From the cell containing the given text, extract its center point as (X, Y) coordinate. 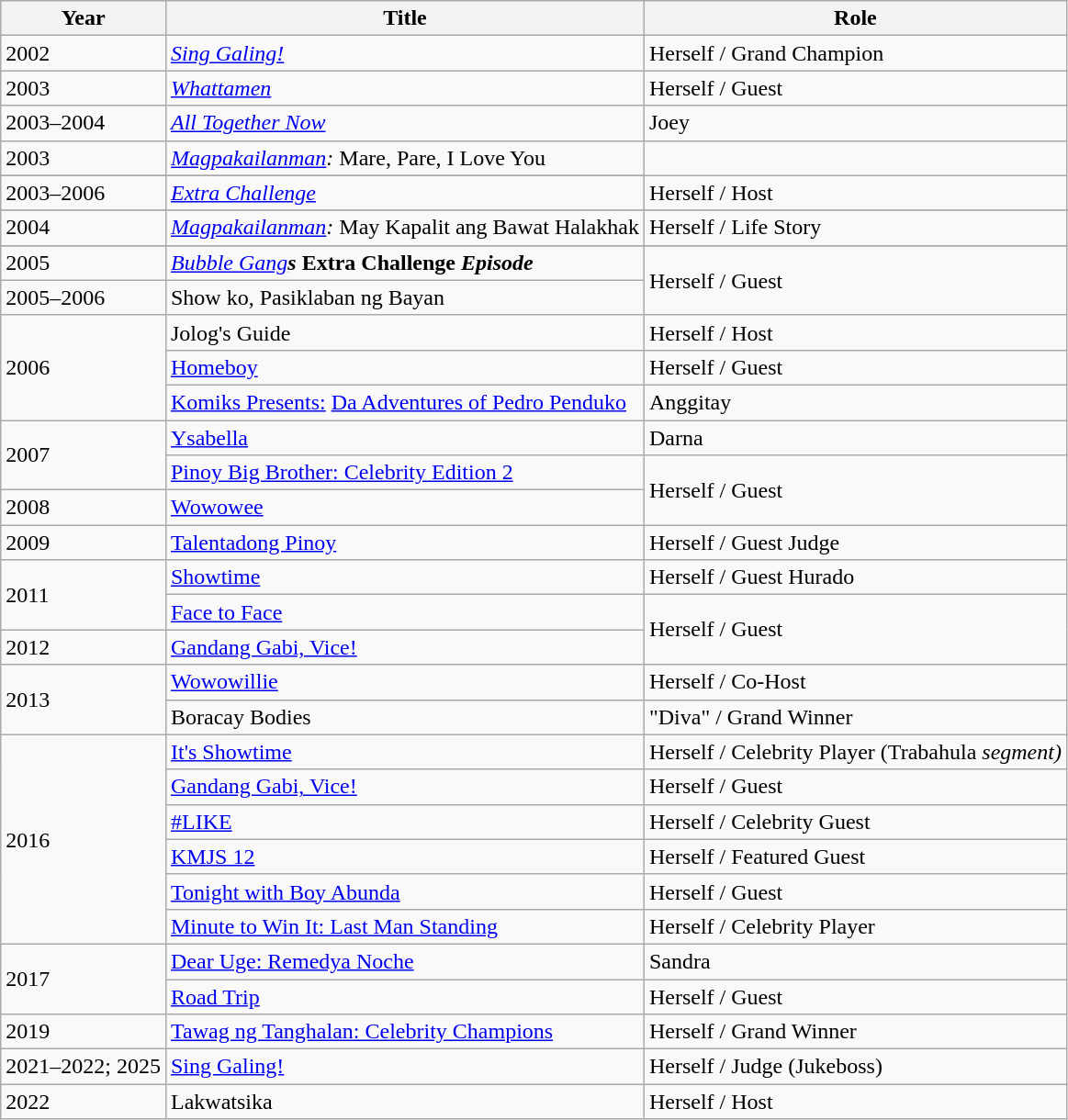
Tawag ng Tanghalan: Celebrity Champions (404, 1032)
2022 (84, 1102)
Magpakailanman: May Kapalit ang Bawat Halakhak (404, 228)
Title (404, 18)
All Together Now (404, 123)
Show ko, Pasiklaban ng Bayan (404, 297)
Herself / Grand Winner (855, 1032)
Herself / Celebrity Guest (855, 822)
Role (855, 18)
2011 (84, 595)
Face to Face (404, 612)
Magpakailanman: Mare, Pare, I Love You (404, 158)
Herself / Grand Champion (855, 53)
Anggitay (855, 402)
Wowowillie (404, 682)
2003–2004 (84, 123)
2007 (84, 455)
"Diva" / Grand Winner (855, 717)
Pinoy Big Brother: Celebrity Edition 2 (404, 473)
Komiks Presents: Da Adventures of Pedro Penduko (404, 402)
2019 (84, 1032)
2004 (84, 228)
Minute to Win It: Last Man Standing (404, 926)
Extra Challenge (404, 193)
2016 (84, 839)
2013 (84, 700)
2005–2006 (84, 297)
Homeboy (404, 367)
Dear Uge: Remedya Noche (404, 961)
Herself / Celebrity Player (Trabahula segment) (855, 752)
Year (84, 18)
2012 (84, 647)
Herself / Celebrity Player (855, 926)
Herself / Co-Host (855, 682)
2008 (84, 508)
Herself / Life Story (855, 228)
Darna (855, 438)
Herself / Guest Judge (855, 543)
2017 (84, 979)
Ysabella (404, 438)
Bubble Gangs Extra Challenge Episode (404, 263)
Talentadong Pinoy (404, 543)
#LIKE (404, 822)
Herself / Featured Guest (855, 857)
Lakwatsika (404, 1102)
It's Showtime (404, 752)
Showtime (404, 577)
Wowowee (404, 508)
2009 (84, 543)
Herself / Judge (Jukeboss) (855, 1067)
Boracay Bodies (404, 717)
Tonight with Boy Abunda (404, 891)
Joey (855, 123)
Road Trip (404, 996)
Herself / Guest Hurado (855, 577)
2021–2022; 2025 (84, 1067)
2002 (84, 53)
Sandra (855, 961)
2005 (84, 263)
Whattamen (404, 88)
KMJS 12 (404, 857)
2003–2006 (84, 193)
2006 (84, 367)
Jolog's Guide (404, 332)
